Provide the [x, y] coordinate of the cell's center where the given text is located.  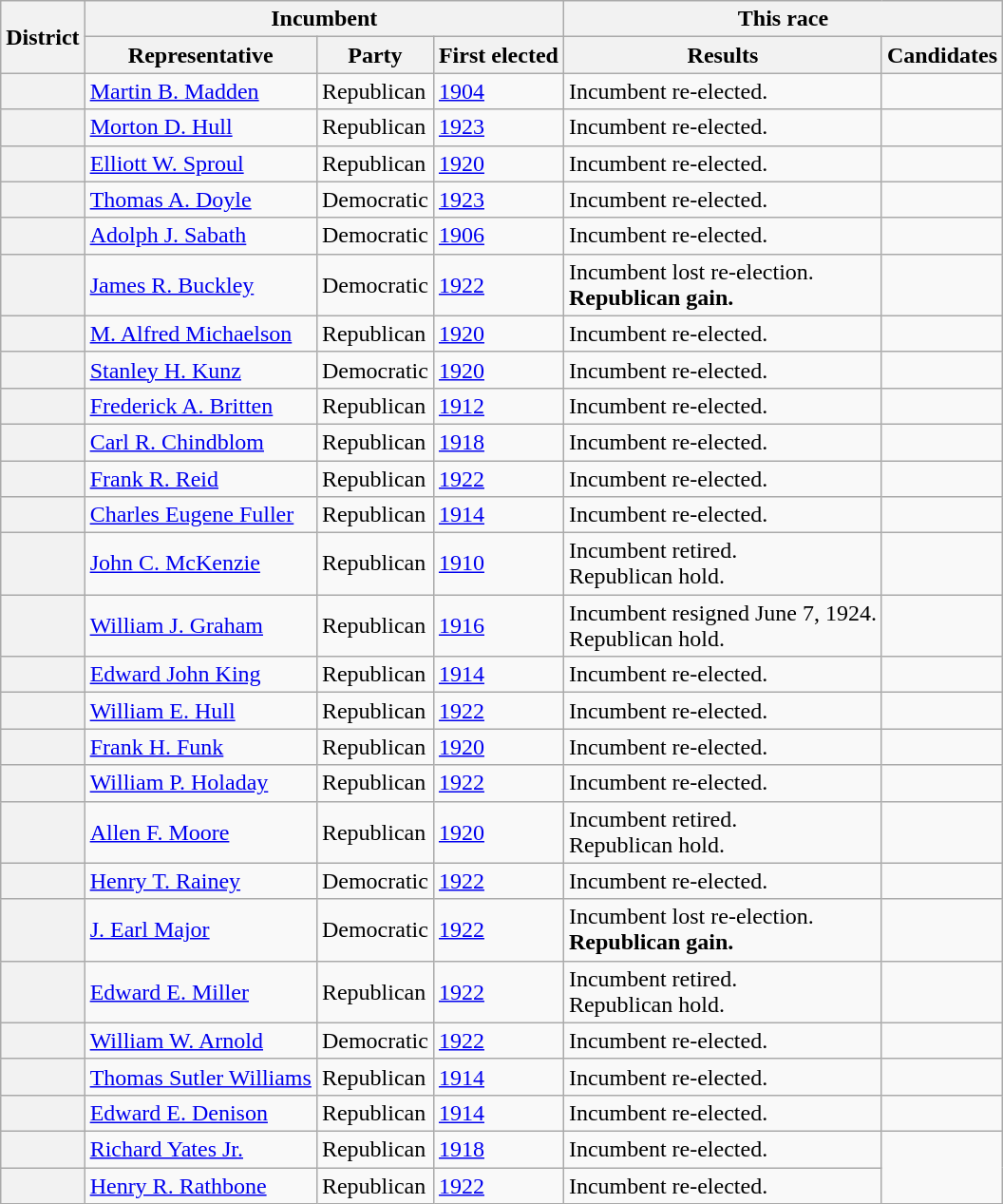
M. Alfred Michaelson [200, 334]
William P. Holaday [200, 783]
Representative [200, 55]
Adolph J. Sabath [200, 236]
Party [374, 55]
Henry R. Rathbone [200, 1185]
Carl R. Chindblom [200, 442]
William J. Graham [200, 625]
Elliott W. Sproul [200, 163]
Morton D. Hull [200, 127]
Frederick A. Britten [200, 406]
Incumbent resigned June 7, 1924.Republican hold. [722, 625]
Charles Eugene Fuller [200, 515]
Thomas Sutler Williams [200, 1077]
Edward John King [200, 675]
1910 [498, 564]
Edward E. Miller [200, 992]
Candidates [942, 55]
Stanley H. Kunz [200, 370]
Frank H. Funk [200, 747]
Results [722, 55]
Incumbent [324, 19]
1906 [498, 236]
District [43, 37]
Edward E. Denison [200, 1113]
This race [783, 19]
James R. Buckley [200, 285]
First elected [498, 55]
1916 [498, 625]
John C. McKenzie [200, 564]
J. Earl Major [200, 929]
1904 [498, 91]
Richard Yates Jr. [200, 1149]
Frank R. Reid [200, 478]
William W. Arnold [200, 1041]
Allen F. Moore [200, 832]
1912 [498, 406]
Martin B. Madden [200, 91]
Thomas A. Doyle [200, 200]
Henry T. Rainey [200, 881]
William E. Hull [200, 711]
